Return [X, Y] of the center of cell containing provided text 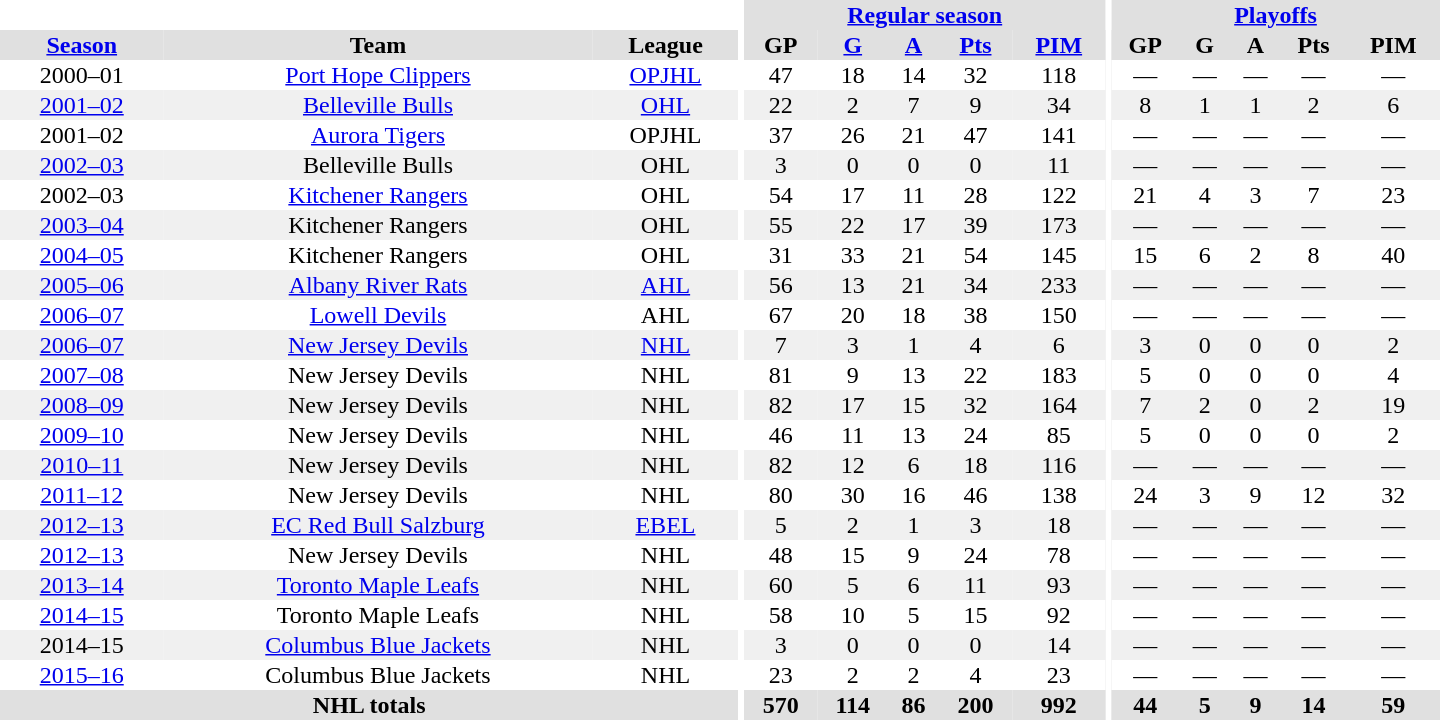
39 [976, 225]
122 [1058, 195]
League [665, 45]
138 [1058, 495]
150 [1058, 315]
30 [852, 495]
2013–14 [82, 585]
Team [378, 45]
2007–08 [82, 375]
Regular season [924, 15]
2000–01 [82, 75]
80 [780, 495]
183 [1058, 375]
173 [1058, 225]
118 [1058, 75]
233 [1058, 285]
31 [780, 255]
EBEL [665, 525]
141 [1058, 135]
2009–10 [82, 435]
NHL totals [369, 705]
19 [1393, 405]
16 [914, 495]
200 [976, 705]
2011–12 [82, 495]
40 [1393, 255]
2003–04 [82, 225]
Playoffs [1276, 15]
67 [780, 315]
164 [1058, 405]
2005–06 [82, 285]
37 [780, 135]
85 [1058, 435]
EC Red Bull Salzburg [378, 525]
2015–16 [82, 675]
86 [914, 705]
Aurora Tigers [378, 135]
2010–11 [82, 465]
59 [1393, 705]
81 [780, 375]
58 [780, 615]
48 [780, 555]
145 [1058, 255]
Season [82, 45]
26 [852, 135]
92 [1058, 615]
114 [852, 705]
116 [1058, 465]
Albany River Rats [378, 285]
570 [780, 705]
78 [1058, 555]
28 [976, 195]
10 [852, 615]
93 [1058, 585]
2004–05 [82, 255]
20 [852, 315]
44 [1145, 705]
2008–09 [82, 405]
992 [1058, 705]
56 [780, 285]
Port Hope Clippers [378, 75]
55 [780, 225]
33 [852, 255]
60 [780, 585]
38 [976, 315]
Lowell Devils [378, 315]
